Capture the cell that displays the provided text and extract its [X, Y] central coordinate. 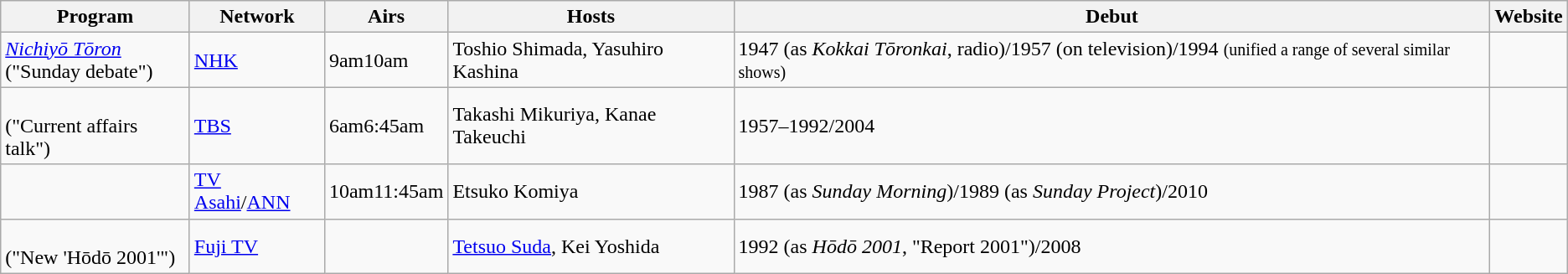
TBS [256, 126]
1957–1992/2004 [1112, 126]
Takashi Mikuriya, Kanae Takeuchi [591, 126]
Website [1529, 17]
Nichiyō Tōron("Sunday debate") [95, 60]
1992 (as Hōdō 2001, "Report 2001")/2008 [1112, 246]
Debut [1112, 17]
Airs [385, 17]
TV Asahi/ANN [256, 191]
Network [256, 17]
10am11:45am [385, 191]
9am10am [385, 60]
1987 (as Sunday Morning)/1989 (as Sunday Project)/2010 [1112, 191]
NHK [256, 60]
("New 'Hōdō 2001'") [95, 246]
6am6:45am [385, 126]
Toshio Shimada, Yasuhiro Kashina [591, 60]
Etsuko Komiya [591, 191]
Tetsuo Suda, Kei Yoshida [591, 246]
Hosts [591, 17]
Fuji TV [256, 246]
("Current affairs talk") [95, 126]
1947 (as Kokkai Tōronkai, radio)/1957 (on television)/1994 (unified a range of several similar shows) [1112, 60]
Program [95, 17]
